Search for the cell housing the specified text and yield its [X, Y] center coordinate. 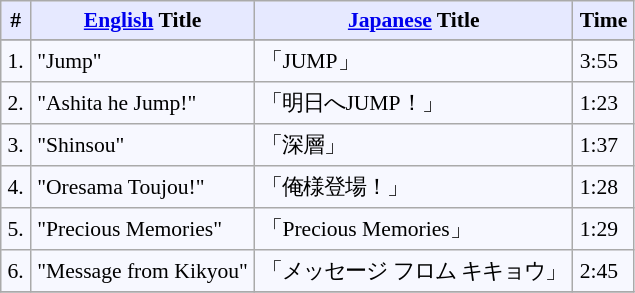
Japanese Title [414, 20]
2:45 [604, 271]
1:28 [604, 187]
「メッセージ フロム キキョウ」 [414, 271]
1. [16, 61]
「明日へJUMP！」 [414, 103]
「深層」 [414, 145]
5. [16, 229]
4. [16, 187]
「俺様登場！」 [414, 187]
2. [16, 103]
"Shinsou" [142, 145]
Time [604, 20]
6. [16, 271]
# [16, 20]
1:23 [604, 103]
1:29 [604, 229]
English Title [142, 20]
"Ashita he Jump!" [142, 103]
「JUMP」 [414, 61]
1:37 [604, 145]
3. [16, 145]
「Precious Memories」 [414, 229]
"Oresama Toujou!" [142, 187]
3:55 [604, 61]
"Jump" [142, 61]
"Message from Kikyou" [142, 271]
"Precious Memories" [142, 229]
